Return the (X, Y) coordinate for the center point of the cell that contains the specified text.  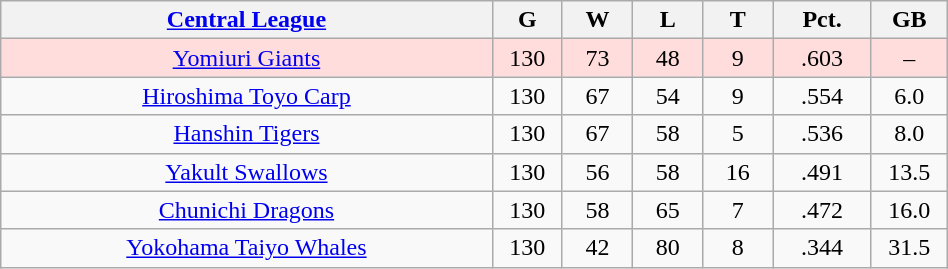
T (738, 20)
16 (738, 172)
8.0 (909, 134)
6.0 (909, 96)
Pct. (822, 20)
W (597, 20)
Hanshin Tigers (246, 134)
– (909, 58)
31.5 (909, 248)
Yakult Swallows (246, 172)
Chunichi Dragons (246, 210)
42 (597, 248)
Central League (246, 20)
.491 (822, 172)
L (668, 20)
56 (597, 172)
GB (909, 20)
80 (668, 248)
16.0 (909, 210)
73 (597, 58)
65 (668, 210)
7 (738, 210)
5 (738, 134)
48 (668, 58)
8 (738, 248)
.536 (822, 134)
Hiroshima Toyo Carp (246, 96)
G (527, 20)
Yomiuri Giants (246, 58)
Yokohama Taiyo Whales (246, 248)
.554 (822, 96)
.472 (822, 210)
.603 (822, 58)
13.5 (909, 172)
.344 (822, 248)
54 (668, 96)
